Provide the [x, y] coordinate of the cell's center where the given text is located.  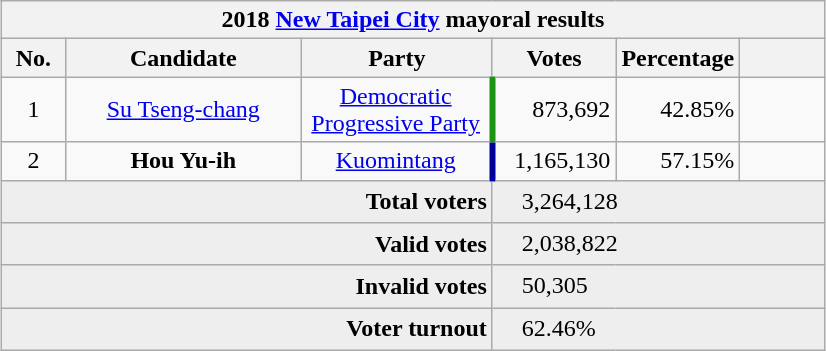
Percentage [678, 58]
3,264,128 [658, 202]
42.85% [678, 110]
1 [34, 110]
Candidate [183, 58]
2,038,822 [658, 244]
Hou Yu-ih [183, 161]
2 [34, 161]
1,165,130 [554, 161]
Su Tseng-chang [183, 110]
Voter turnout [248, 330]
57.15% [678, 161]
873,692 [554, 110]
Democratic Progressive Party [396, 110]
62.46% [658, 330]
Kuomintang [396, 161]
Total voters [248, 202]
Invalid votes [248, 286]
50,305 [658, 286]
Valid votes [248, 244]
2018 New Taipei City mayoral results [414, 20]
No. [34, 58]
Party [396, 58]
Votes [554, 58]
